Return [x, y] of the center of cell containing provided text 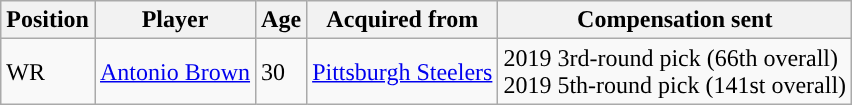
Position [48, 20]
WR [48, 72]
Age [282, 20]
Pittsburgh Steelers [402, 72]
Compensation sent [675, 20]
2019 3rd-round pick (66th overall) 2019 5th-round pick (141st overall) [675, 72]
Player [174, 20]
30 [282, 72]
Antonio Brown [174, 72]
Acquired from [402, 20]
